Find where the given text appears and provide that cell's center as (X, Y) coordinate. 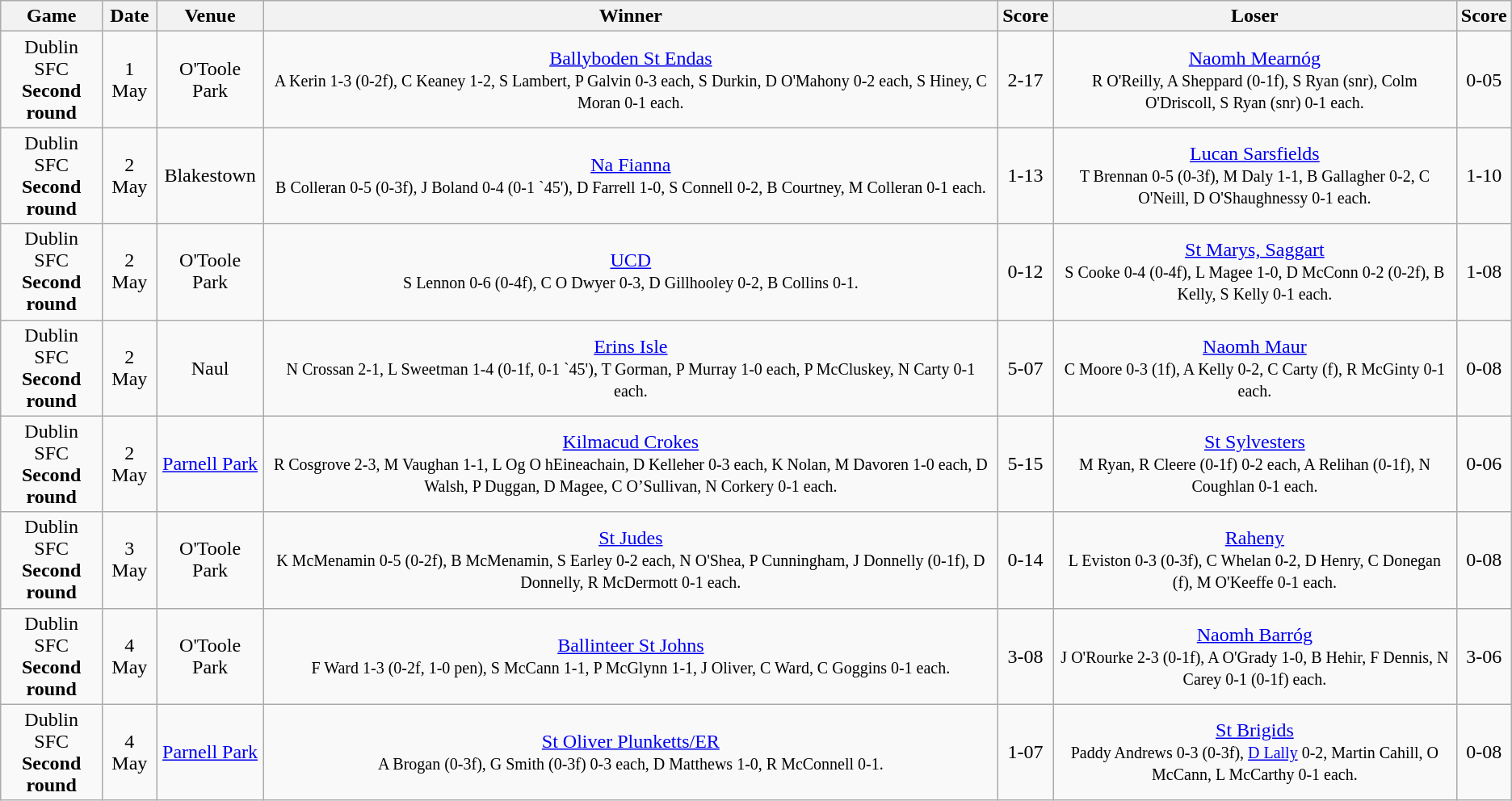
Loser (1255, 16)
1-10 (1484, 176)
Naomh MaurC Moore 0-3 (1f), A Kelly 0-2, C Carty (f), R McGinty 0-1 each. (1255, 368)
St Oliver Plunketts/ERA Brogan (0-3f), G Smith (0-3f) 0-3 each, D Matthews 1-0, R McConnell 0-1. (631, 753)
Na FiannaB Colleran 0-5 (0-3f), J Boland 0-4 (0-1 `45'), D Farrell 1-0, S Connell 0-2, B Courtney, M Colleran 0-1 each. (631, 176)
0-06 (1484, 463)
St BrigidsPaddy Andrews 0-3 (0-3f), D Lally 0-2, Martin Cahill, O McCann, L McCarthy 0-1 each. (1255, 753)
Ballinteer St JohnsF Ward 1-3 (0-2f, 1-0 pen), S McCann 1-1, P McGlynn 1-1, J Oliver, C Ward, C Goggins 0-1 each. (631, 656)
1-07 (1026, 753)
Erins IsleN Crossan 2-1, L Sweetman 1-4 (0-1f, 0-1 `45'), T Gorman, P Murray 1-0 each, P McCluskey, N Carty 0-1 each. (631, 368)
RahenyL Eviston 0-3 (0-3f), C Whelan 0-2, D Henry, C Donegan (f), M O'Keeffe 0-1 each. (1255, 560)
Naul (210, 368)
Lucan SarsfieldsT Brennan 0-5 (0-3f), M Daly 1-1, B Gallagher 0-2, C O'Neill, D O'Shaughnessy 0-1 each. (1255, 176)
0-12 (1026, 271)
1-08 (1484, 271)
Naomh MearnógR O'Reilly, A Sheppard (0-1f), S Ryan (snr), Colm O'Driscoll, S Ryan (snr) 0-1 each. (1255, 79)
Blakestown (210, 176)
UCDS Lennon 0-6 (0-4f), C O Dwyer 0-3, D Gillhooley 0-2, B Collins 0-1. (631, 271)
Game (52, 16)
5-15 (1026, 463)
1-13 (1026, 176)
Naomh BarrógJ O'Rourke 2-3 (0-1f), A O'Grady 1-0, B Hehir, F Dennis, N Carey 0-1 (0-1f) each. (1255, 656)
0-05 (1484, 79)
1 May (130, 79)
Winner (631, 16)
3-08 (1026, 656)
St SylvestersM Ryan, R Cleere (0-1f) 0-2 each, A Relihan (0-1f), N Coughlan 0-1 each. (1255, 463)
0-14 (1026, 560)
Date (130, 16)
St JudesK McMenamin 0-5 (0-2f), B McMenamin, S Earley 0-2 each, N O'Shea, P Cunningham, J Donnelly (0-1f), D Donnelly, R McDermott 0-1 each. (631, 560)
2-17 (1026, 79)
5-07 (1026, 368)
3 May (130, 560)
St Marys, SaggartS Cooke 0-4 (0-4f), L Magee 1-0, D McConn 0-2 (0-2f), B Kelly, S Kelly 0-1 each. (1255, 271)
Ballyboden St EndasA Kerin 1-3 (0-2f), C Keaney 1-2, S Lambert, P Galvin 0-3 each, S Durkin, D O'Mahony 0-2 each, S Hiney, C Moran 0-1 each. (631, 79)
3-06 (1484, 656)
Venue (210, 16)
